Identify which cell holds the provided text, then report its [x, y] central coordinate. 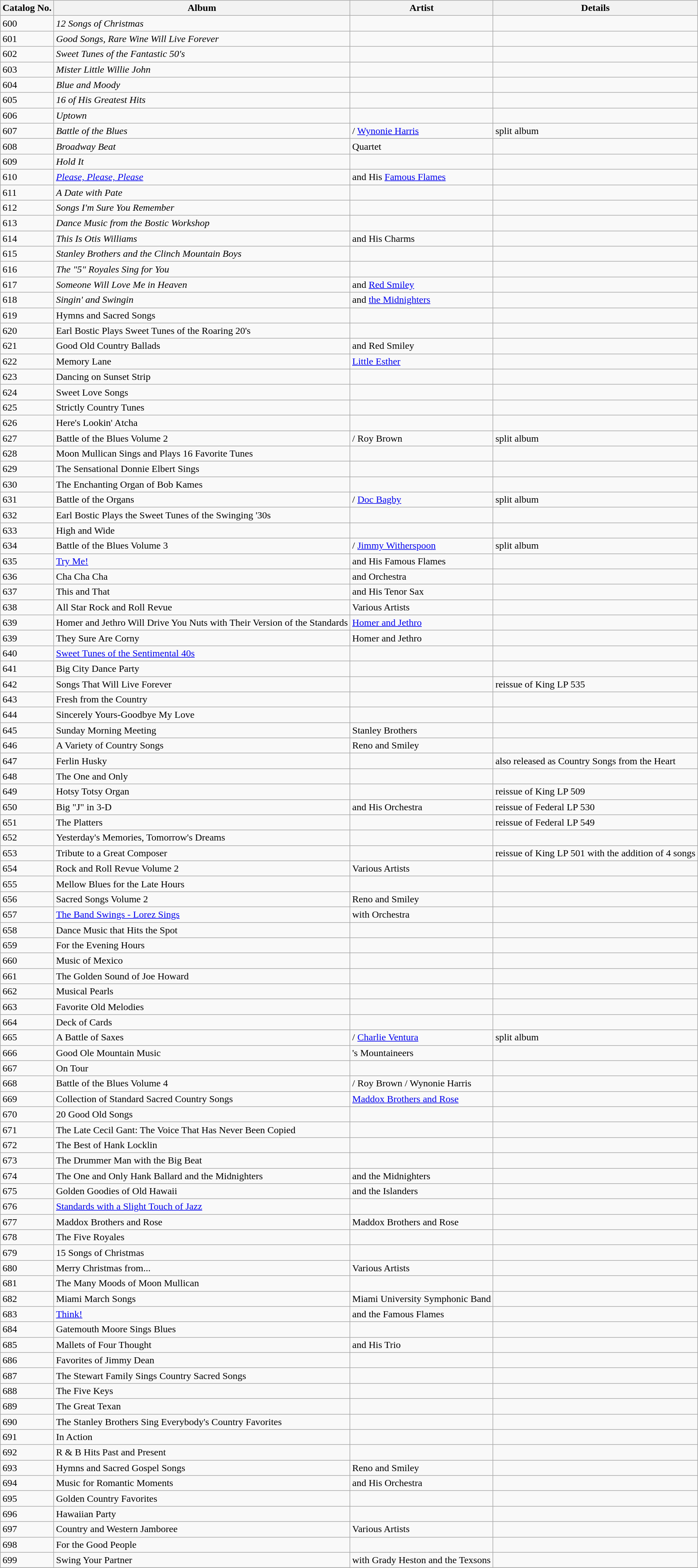
and the Islanders [422, 1191]
Mister Little Willie John [202, 69]
Little Esther [422, 361]
Sincerely Yours-Goodbye My Love [202, 715]
626 [27, 423]
Favorite Old Melodies [202, 1007]
Memory Lane [202, 361]
684 [27, 1329]
656 [27, 899]
649 [27, 792]
The Platters [202, 822]
/ Doc Bagby [422, 500]
Battle of the Blues [202, 131]
Hymns and Sacred Songs [202, 315]
687 [27, 1375]
Good Songs, Rare Wine Will Live Forever [202, 39]
668 [27, 1084]
632 [27, 515]
Music of Mexico [202, 961]
and His Charms [422, 239]
Someone Will Love Me in Heaven [202, 285]
698 [27, 1545]
All Star Rock and Roll Revue [202, 607]
621 [27, 346]
A Date with Pate [202, 193]
A Battle of Saxes [202, 1038]
608 [27, 146]
reissue of Federal LP 549 [595, 822]
Miami University Symphonic Band [422, 1299]
Stanley Brothers and the Clinch Mountain Boys [202, 254]
Big "J" in 3-D [202, 807]
658 [27, 930]
reissue of Federal LP 530 [595, 807]
Catalog No. [27, 8]
Think! [202, 1314]
/ Wynonie Harris [422, 131]
Sweet Love Songs [202, 392]
623 [27, 377]
640 [27, 653]
The Sensational Donnie Elbert Sings [202, 469]
663 [27, 1007]
reissue of King LP 501 with the addition of 4 songs [595, 853]
The "5" Royales Sing for You [202, 269]
628 [27, 454]
665 [27, 1038]
641 [27, 669]
662 [27, 992]
The Band Swings - Lorez Sings [202, 914]
615 [27, 254]
612 [27, 208]
670 [27, 1114]
Rock and Roll Revue Volume 2 [202, 868]
16 of His Greatest Hits [202, 100]
659 [27, 945]
Broadway Beat [202, 146]
617 [27, 285]
683 [27, 1314]
The Best of Hank Locklin [202, 1145]
647 [27, 761]
695 [27, 1499]
The Golden Sound of Joe Howard [202, 976]
and His Tenor Sax [422, 592]
692 [27, 1453]
Songs That Will Live Forever [202, 684]
Sweet Tunes of the Fantastic 50's [202, 54]
678 [27, 1237]
On Tour [202, 1068]
Please, Please, Please [202, 177]
613 [27, 223]
Ferlin Husky [202, 761]
's Mountaineers [422, 1053]
The One and Only [202, 776]
Battle of the Blues Volume 3 [202, 546]
The Drummer Man with the Big Beat [202, 1160]
Fresh from the Country [202, 700]
634 [27, 546]
630 [27, 484]
Stanley Brothers [422, 730]
619 [27, 315]
603 [27, 69]
Try Me! [202, 561]
691 [27, 1437]
682 [27, 1299]
696 [27, 1514]
637 [27, 592]
699 [27, 1560]
For the Evening Hours [202, 945]
reissue of King LP 535 [595, 684]
Deck of Cards [202, 1022]
676 [27, 1207]
652 [27, 838]
642 [27, 684]
Musical Pearls [202, 992]
Singin' and Swingin [202, 300]
674 [27, 1176]
Cha Cha Cha [202, 576]
653 [27, 853]
Yesterday's Memories, Tomorrow's Dreams [202, 838]
Earl Bostic Plays the Sweet Tunes of the Swinging '30s [202, 515]
610 [27, 177]
671 [27, 1130]
605 [27, 100]
Homer and Jethro Will Drive You Nuts with Their Version of the Standards [202, 623]
15 Songs of Christmas [202, 1253]
and Orchestra [422, 576]
681 [27, 1283]
Album [202, 8]
Miami March Songs [202, 1299]
Good Ole Mountain Music [202, 1053]
607 [27, 131]
They Sure Are Corny [202, 638]
also released as Country Songs from the Heart [595, 761]
For the Good People [202, 1545]
The Stanley Brothers Sing Everybody's Country Favorites [202, 1421]
669 [27, 1099]
12 Songs of Christmas [202, 23]
Golden Country Favorites [202, 1499]
648 [27, 776]
Quartet [422, 146]
654 [27, 868]
Music for Romantic Moments [202, 1483]
625 [27, 407]
Country and Western Jamboree [202, 1529]
A Variety of Country Songs [202, 746]
638 [27, 607]
600 [27, 23]
620 [27, 331]
Details [595, 8]
686 [27, 1360]
Sweet Tunes of the Sentimental 40s [202, 653]
677 [27, 1222]
Strictly Country Tunes [202, 407]
with Grady Heston and the Texsons [422, 1560]
/ Roy Brown [422, 438]
reissue of King LP 509 [595, 792]
/ Roy Brown / Wynonie Harris [422, 1084]
601 [27, 39]
The Many Moods of Moon Mullican [202, 1283]
Collection of Standard Sacred Country Songs [202, 1099]
The Enchanting Organ of Bob Kames [202, 484]
Songs I'm Sure You Remember [202, 208]
672 [27, 1145]
680 [27, 1268]
666 [27, 1053]
660 [27, 961]
689 [27, 1406]
602 [27, 54]
627 [27, 438]
616 [27, 269]
This Is Otis Williams [202, 239]
In Action [202, 1437]
606 [27, 115]
646 [27, 746]
673 [27, 1160]
Standards with a Slight Touch of Jazz [202, 1207]
and the Famous Flames [422, 1314]
Hotsy Totsy Organ [202, 792]
Golden Goodies of Old Hawaii [202, 1191]
Merry Christmas from... [202, 1268]
645 [27, 730]
694 [27, 1483]
Dance Music from the Bostic Workshop [202, 223]
The One and Only Hank Ballard and the Midnighters [202, 1176]
655 [27, 884]
Favorites of Jimmy Dean [202, 1360]
697 [27, 1529]
with Orchestra [422, 914]
Battle of the Blues Volume 4 [202, 1084]
631 [27, 500]
The Late Cecil Gant: The Voice That Has Never Been Copied [202, 1130]
The Stewart Family Sings Country Sacred Songs [202, 1375]
657 [27, 914]
Mellow Blues for the Late Hours [202, 884]
651 [27, 822]
Dancing on Sunset Strip [202, 377]
Good Old Country Ballads [202, 346]
675 [27, 1191]
This and That [202, 592]
Dance Music that Hits the Spot [202, 930]
636 [27, 576]
Battle of the Organs [202, 500]
624 [27, 392]
633 [27, 530]
Gatemouth Moore Sings Blues [202, 1329]
664 [27, 1022]
644 [27, 715]
The Great Texan [202, 1406]
622 [27, 361]
Moon Mullican Sings and Plays 16 Favorite Tunes [202, 454]
635 [27, 561]
650 [27, 807]
685 [27, 1345]
667 [27, 1068]
and His Trio [422, 1345]
Hawaiian Party [202, 1514]
Sacred Songs Volume 2 [202, 899]
661 [27, 976]
643 [27, 700]
Mallets of Four Thought [202, 1345]
688 [27, 1391]
611 [27, 193]
The Five Keys [202, 1391]
Here's Lookin' Atcha [202, 423]
R & B Hits Past and Present [202, 1453]
609 [27, 161]
629 [27, 469]
693 [27, 1468]
Blue and Moody [202, 85]
Tribute to a Great Composer [202, 853]
Earl Bostic Plays Sweet Tunes of the Roaring 20's [202, 331]
604 [27, 85]
/ Charlie Ventura [422, 1038]
Sunday Morning Meeting [202, 730]
679 [27, 1253]
The Five Royales [202, 1237]
618 [27, 300]
High and Wide [202, 530]
Big City Dance Party [202, 669]
Hymns and Sacred Gospel Songs [202, 1468]
/ Jimmy Witherspoon [422, 546]
20 Good Old Songs [202, 1114]
Uptown [202, 115]
Artist [422, 8]
690 [27, 1421]
Battle of the Blues Volume 2 [202, 438]
Swing Your Partner [202, 1560]
Hold It [202, 161]
614 [27, 239]
